Return (X, Y) of the center of cell containing provided text 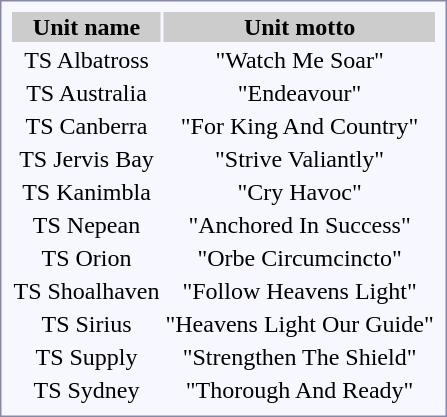
"Watch Me Soar" (300, 60)
TS Albatross (86, 60)
"Orbe Circumcincto" (300, 258)
TS Supply (86, 357)
TS Sirius (86, 324)
"Strengthen The Shield" (300, 357)
"Heavens Light Our Guide" (300, 324)
TS Orion (86, 258)
TS Canberra (86, 126)
TS Kanimbla (86, 192)
TS Australia (86, 93)
"Endeavour" (300, 93)
TS Jervis Bay (86, 159)
TS Sydney (86, 390)
Unit name (86, 27)
"Strive Valiantly" (300, 159)
Unit motto (300, 27)
TS Nepean (86, 225)
"Thorough And Ready" (300, 390)
"Anchored In Success" (300, 225)
"Cry Havoc" (300, 192)
"For King And Country" (300, 126)
"Follow Heavens Light" (300, 291)
TS Shoalhaven (86, 291)
